Pinpoint the cell where the given text exists, returning its [x, y] midpoint coordinate. 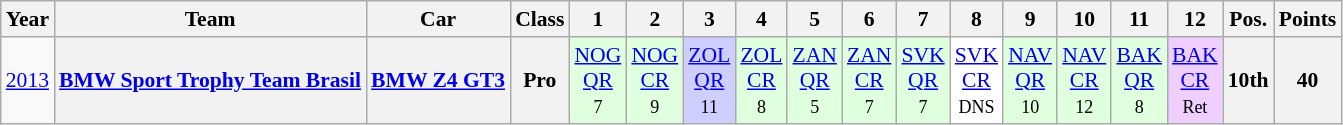
2 [654, 19]
6 [869, 19]
NAVCR12 [1084, 80]
Car [438, 19]
Pos. [1248, 19]
12 [1195, 19]
Pro [540, 80]
11 [1139, 19]
10 [1084, 19]
1 [598, 19]
BAKQR8 [1139, 80]
10th [1248, 80]
Year [28, 19]
BMW Sport Trophy Team Brasil [210, 80]
Class [540, 19]
5 [814, 19]
7 [922, 19]
Team [210, 19]
ZOLQR11 [709, 80]
ZANQR5 [814, 80]
2013 [28, 80]
4 [761, 19]
ZANCR7 [869, 80]
BMW Z4 GT3 [438, 80]
8 [976, 19]
Points [1308, 19]
NOGCR9 [654, 80]
SVKCRDNS [976, 80]
NOGQR7 [598, 80]
BAKCRRet [1195, 80]
SVKQR7 [922, 80]
ZOLCR8 [761, 80]
3 [709, 19]
9 [1030, 19]
40 [1308, 80]
NAVQR10 [1030, 80]
